Scan for the cell matching the given text and deliver its (x, y) coordinate at center. 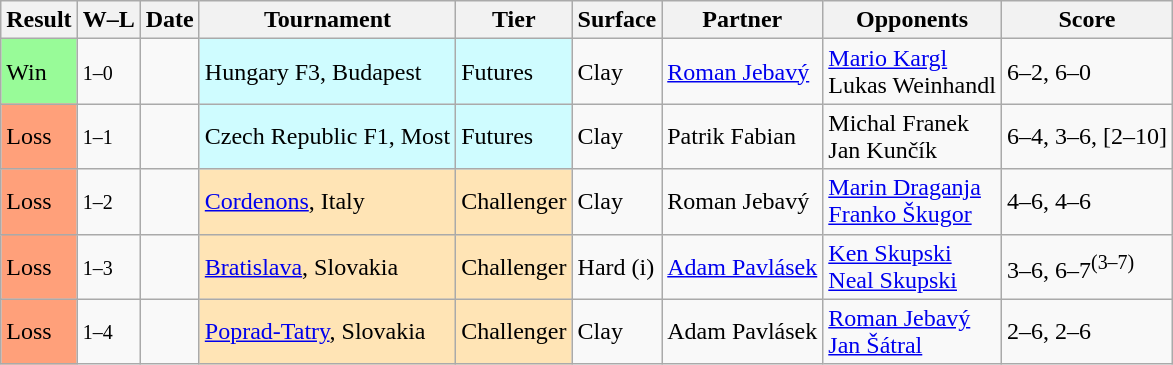
Result (39, 20)
1–0 (108, 72)
Poprad-Tatry, Slovakia (327, 332)
1–4 (108, 332)
Bratislava, Slovakia (327, 266)
Surface (617, 20)
Date (170, 20)
Opponents (912, 20)
Patrik Fabian (742, 136)
Michal Franek Jan Kunčík (912, 136)
2–6, 2–6 (1086, 332)
Hard (i) (617, 266)
Czech Republic F1, Most (327, 136)
Win (39, 72)
Score (1086, 20)
1–3 (108, 266)
Hungary F3, Budapest (327, 72)
Partner (742, 20)
Mario Kargl Lukas Weinhandl (912, 72)
6–2, 6–0 (1086, 72)
Tier (514, 20)
3–6, 6–7(3–7) (1086, 266)
Marin Draganja Franko Škugor (912, 202)
1–2 (108, 202)
4–6, 4–6 (1086, 202)
1–1 (108, 136)
Ken Skupski Neal Skupski (912, 266)
W–L (108, 20)
Cordenons, Italy (327, 202)
Roman Jebavý Jan Šátral (912, 332)
Tournament (327, 20)
6–4, 3–6, [2–10] (1086, 136)
